For the text-containing cell, return its midpoint in (X, Y) coordinate format. 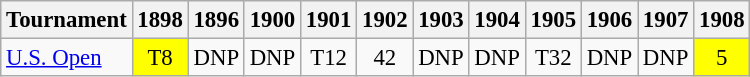
1902 (385, 20)
1898 (160, 20)
Tournament (66, 20)
1907 (666, 20)
T12 (329, 58)
1906 (609, 20)
1903 (441, 20)
5 (722, 58)
1908 (722, 20)
42 (385, 58)
T32 (553, 58)
1901 (329, 20)
1904 (497, 20)
T8 (160, 58)
1896 (216, 20)
1905 (553, 20)
U.S. Open (66, 58)
1900 (272, 20)
